Detect which cell encompasses the target text, then output its (X, Y) center coordinate. 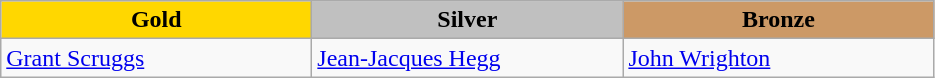
Grant Scruggs (156, 58)
Silver (468, 20)
Bronze (778, 20)
Gold (156, 20)
John Wrighton (778, 58)
Jean-Jacques Hegg (468, 58)
